Pinpoint the cell where the given text exists, returning its [X, Y] midpoint coordinate. 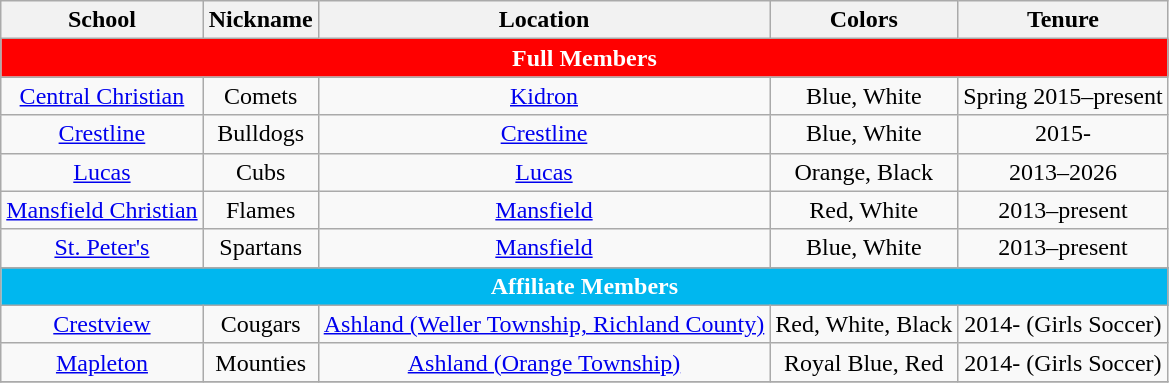
Bulldogs [260, 134]
Crestview [102, 324]
School [102, 20]
Colors [864, 20]
Red, White [864, 210]
Tenure [1063, 20]
Nickname [260, 20]
Mansfield Christian [102, 210]
Full Members [584, 58]
Central Christian [102, 96]
Spartans [260, 248]
Ashland (Orange Township) [544, 362]
Mounties [260, 362]
Mapleton [102, 362]
Cubs [260, 172]
Flames [260, 210]
Kidron [544, 96]
Comets [260, 96]
Spring 2015–present [1063, 96]
Affiliate Members [584, 286]
Ashland (Weller Township, Richland County) [544, 324]
2013–2026 [1063, 172]
St. Peter's [102, 248]
Royal Blue, Red [864, 362]
Cougars [260, 324]
Location [544, 20]
Orange, Black [864, 172]
2015- [1063, 134]
Red, White, Black [864, 324]
